Provide the [X, Y] coordinate of the cell's center where the given text is located.  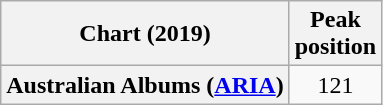
121 [335, 85]
Peakposition [335, 34]
Australian Albums (ARIA) [145, 85]
Chart (2019) [145, 34]
